Output the (X, Y) coordinate of the center of the cell containing the given text.  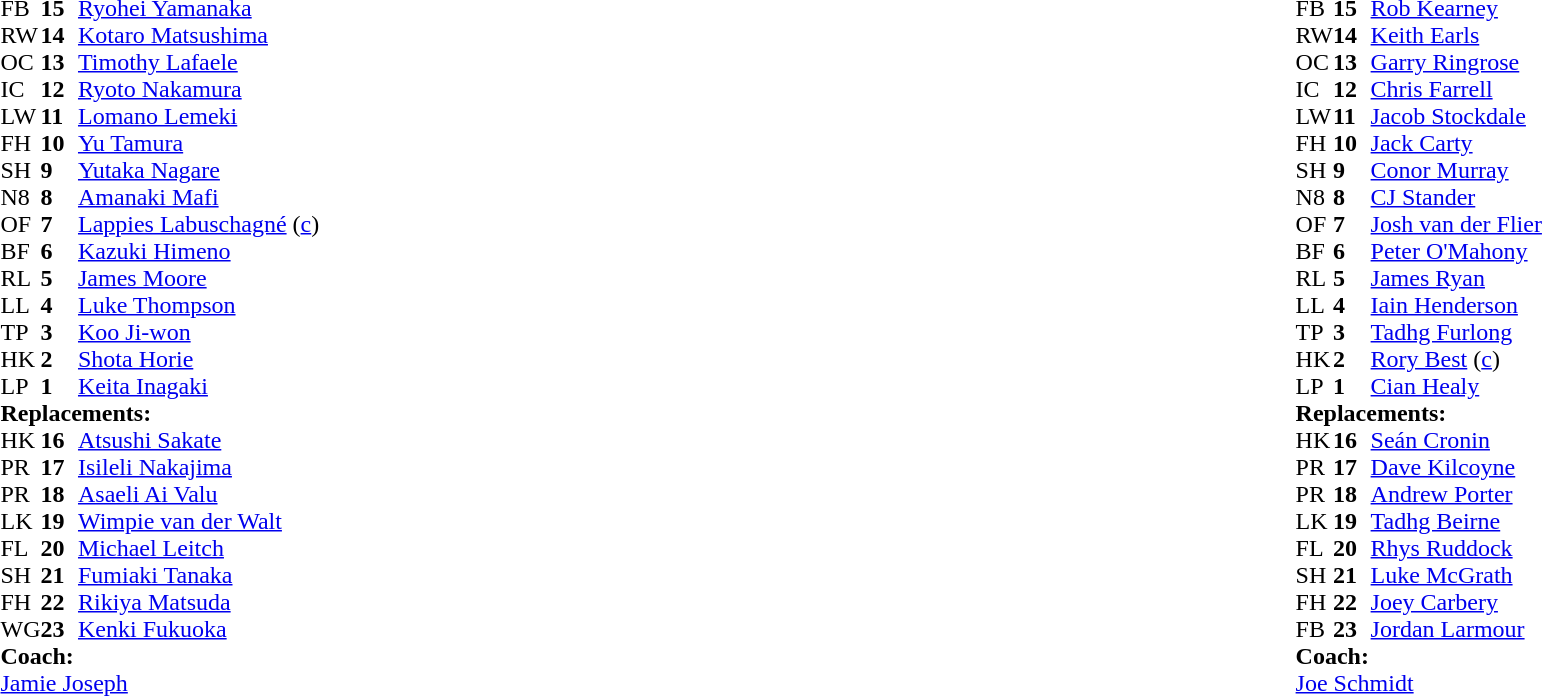
Luke McGrath (1456, 576)
Jack Carty (1456, 144)
Kotaro Matsushima (198, 36)
Fumiaki Tanaka (198, 576)
Shota Horie (198, 360)
Luke Thompson (198, 306)
Seán Cronin (1456, 440)
Andrew Porter (1456, 494)
FB (1315, 630)
Isileli Nakajima (198, 468)
Jordan Larmour (1456, 630)
WG (20, 630)
Jacob Stockdale (1456, 116)
Amanaki Mafi (198, 198)
Rikiya Matsuda (198, 602)
Rhys Ruddock (1456, 548)
Garry Ringrose (1456, 62)
Chris Farrell (1456, 90)
Kenki Fukuoka (198, 630)
Cian Healy (1456, 386)
Timothy Lafaele (198, 62)
Tadhg Beirne (1456, 522)
Ryoto Nakamura (198, 90)
Dave Kilcoyne (1456, 468)
Wimpie van der Walt (198, 522)
Josh van der Flier (1456, 224)
Iain Henderson (1456, 306)
CJ Stander (1456, 198)
Tadhg Furlong (1456, 332)
James Moore (198, 278)
Keita Inagaki (198, 386)
Keith Earls (1456, 36)
Lappies Labuschagné (c) (198, 224)
Atsushi Sakate (198, 440)
Yutaka Nagare (198, 170)
Michael Leitch (198, 548)
Joey Carbery (1456, 602)
James Ryan (1456, 278)
Yu Tamura (198, 144)
Peter O'Mahony (1456, 252)
Lomano Lemeki (198, 116)
Conor Murray (1456, 170)
Kazuki Himeno (198, 252)
Rory Best (c) (1456, 360)
Asaeli Ai Valu (198, 494)
Koo Ji-won (198, 332)
